Output the (x, y) coordinate of the center of the cell containing the given text.  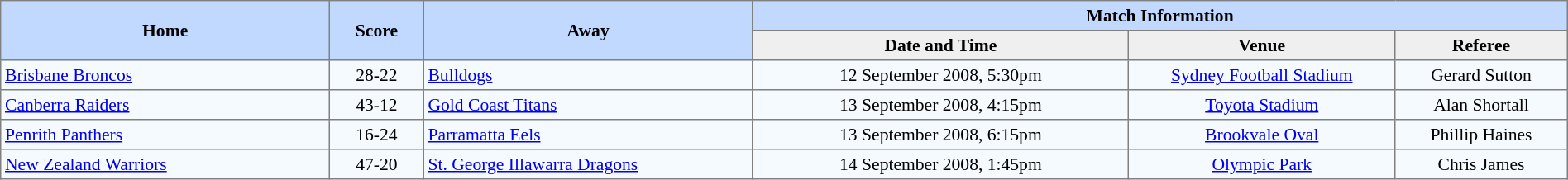
Parramatta Eels (588, 135)
28-22 (377, 75)
Gold Coast Titans (588, 105)
Gerard Sutton (1481, 75)
13 September 2008, 4:15pm (941, 105)
St. George Illawarra Dragons (588, 164)
16-24 (377, 135)
Match Information (1159, 16)
Canberra Raiders (165, 105)
Date and Time (941, 45)
Sydney Football Stadium (1262, 75)
Phillip Haines (1481, 135)
14 September 2008, 1:45pm (941, 164)
Away (588, 31)
47-20 (377, 164)
Venue (1262, 45)
New Zealand Warriors (165, 164)
Penrith Panthers (165, 135)
Olympic Park (1262, 164)
Brookvale Oval (1262, 135)
Referee (1481, 45)
43-12 (377, 105)
13 September 2008, 6:15pm (941, 135)
Home (165, 31)
Alan Shortall (1481, 105)
Toyota Stadium (1262, 105)
Score (377, 31)
12 September 2008, 5:30pm (941, 75)
Brisbane Broncos (165, 75)
Chris James (1481, 164)
Bulldogs (588, 75)
